For the text-containing cell, return its midpoint in (X, Y) coordinate format. 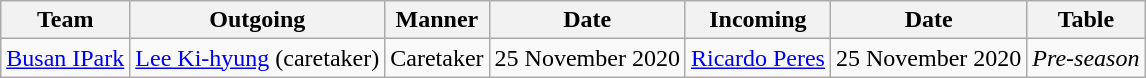
Incoming (758, 20)
Team (66, 20)
Pre-season (1086, 58)
Table (1086, 20)
Ricardo Peres (758, 58)
Outgoing (258, 20)
Lee Ki-hyung (caretaker) (258, 58)
Manner (437, 20)
Busan IPark (66, 58)
Caretaker (437, 58)
